Identify which cell holds the provided text, then report its (x, y) central coordinate. 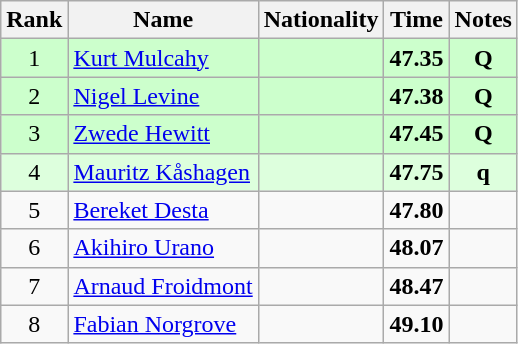
Arnaud Froidmont (163, 286)
3 (34, 134)
Kurt Mulcahy (163, 58)
Mauritz Kåshagen (163, 172)
48.47 (416, 286)
7 (34, 286)
48.07 (416, 248)
47.38 (416, 96)
Zwede Hewitt (163, 134)
47.75 (416, 172)
Nationality (321, 20)
Fabian Norgrove (163, 324)
5 (34, 210)
47.80 (416, 210)
Rank (34, 20)
Notes (483, 20)
47.45 (416, 134)
Time (416, 20)
1 (34, 58)
Name (163, 20)
2 (34, 96)
Akihiro Urano (163, 248)
Nigel Levine (163, 96)
49.10 (416, 324)
47.35 (416, 58)
8 (34, 324)
Bereket Desta (163, 210)
6 (34, 248)
q (483, 172)
4 (34, 172)
